Capture the cell that displays the provided text and extract its [X, Y] central coordinate. 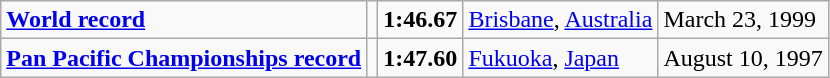
Brisbane, Australia [560, 20]
World record [184, 20]
1:47.60 [420, 58]
Fukuoka, Japan [560, 58]
Pan Pacific Championships record [184, 58]
March 23, 1999 [743, 20]
1:46.67 [420, 20]
August 10, 1997 [743, 58]
